Output the (x, y) coordinate of the center of the cell containing the given text.  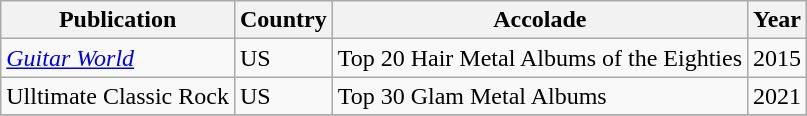
Year (778, 20)
Top 30 Glam Metal Albums (540, 96)
Ulltimate Classic Rock (118, 96)
2015 (778, 58)
Accolade (540, 20)
Top 20 Hair Metal Albums of the Eighties (540, 58)
Country (283, 20)
2021 (778, 96)
Publication (118, 20)
Guitar World (118, 58)
